Return the (X, Y) coordinate for the center point of the cell that contains the specified text.  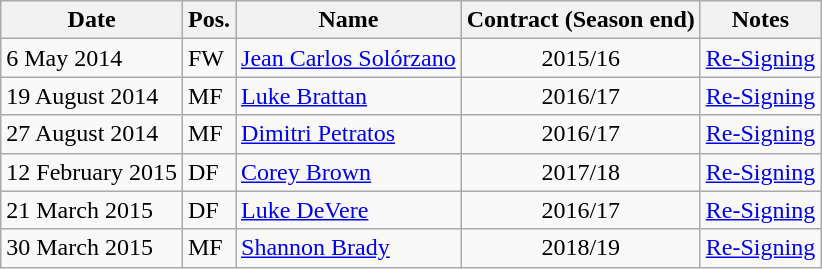
FW (208, 58)
2018/19 (580, 248)
Contract (Season end) (580, 20)
Luke Brattan (349, 96)
Pos. (208, 20)
27 August 2014 (92, 134)
Notes (760, 20)
12 February 2015 (92, 172)
21 March 2015 (92, 210)
2015/16 (580, 58)
Corey Brown (349, 172)
Name (349, 20)
Luke DeVere (349, 210)
Dimitri Petratos (349, 134)
19 August 2014 (92, 96)
Jean Carlos Solórzano (349, 58)
Shannon Brady (349, 248)
2017/18 (580, 172)
Date (92, 20)
30 March 2015 (92, 248)
6 May 2014 (92, 58)
